Return [x, y] of the center of cell containing provided text 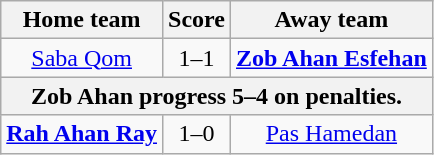
Score [197, 20]
1–1 [197, 58]
Zob Ahan progress 5–4 on penalties. [217, 96]
Zob Ahan Esfehan [331, 58]
Rah Ahan Ray [82, 134]
Home team [82, 20]
Pas Hamedan [331, 134]
Away team [331, 20]
Saba Qom [82, 58]
1–0 [197, 134]
